From the cell containing the given text, extract its center point as (x, y) coordinate. 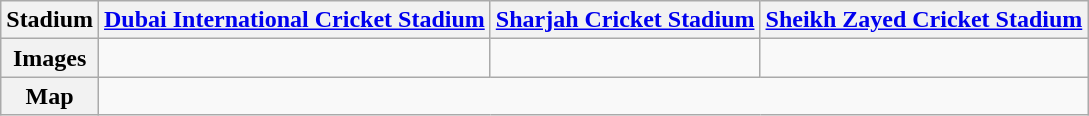
Sharjah Cricket Stadium (625, 20)
Dubai International Cricket Stadium (295, 20)
Sheikh Zayed Cricket Stadium (924, 20)
Stadium (50, 20)
Images (50, 58)
Map (50, 96)
